Find where the given text appears and provide that cell's center as (X, Y) coordinate. 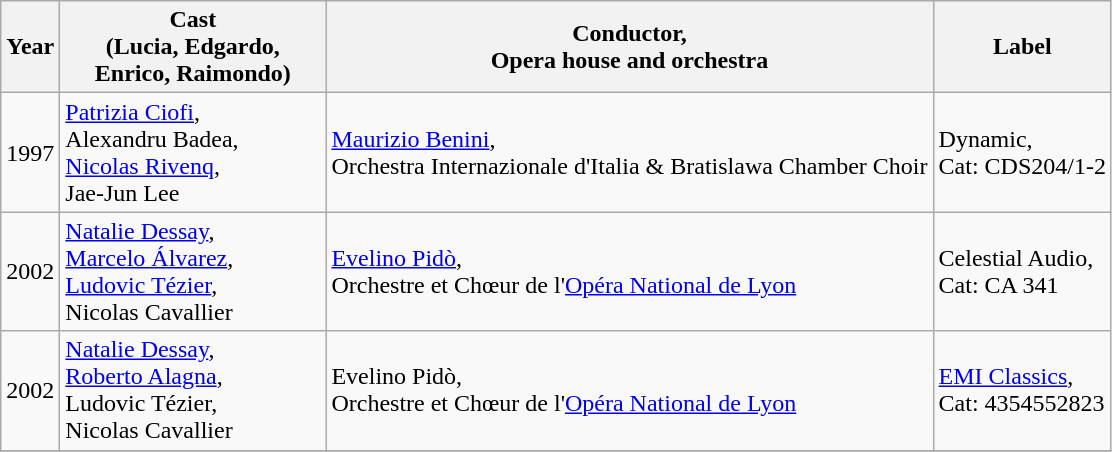
Dynamic,Cat: CDS204/1-2 (1022, 152)
Conductor,Opera house and orchestra (630, 47)
Label (1022, 47)
Patrizia Ciofi,Alexandru Badea,Nicolas Rivenq,Jae-Jun Lee (193, 152)
Year (30, 47)
EMI Classics,Cat: 4354552823 (1022, 390)
Natalie Dessay,Roberto Alagna,Ludovic Tézier,Nicolas Cavallier (193, 390)
Cast(Lucia, Edgardo,Enrico, Raimondo) (193, 47)
Natalie Dessay,Marcelo Álvarez,Ludovic Tézier,Nicolas Cavallier (193, 272)
1997 (30, 152)
Maurizio Benini,Orchestra Internazionale d'Italia & Bratislawa Chamber Choir (630, 152)
Celestial Audio,Cat: CA 341 (1022, 272)
